Extract the (X, Y) coordinate from the center of the cell holding the provided text.  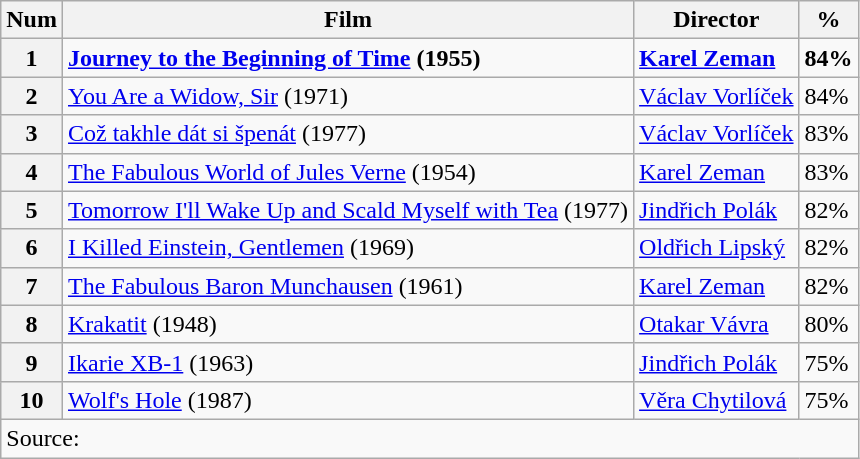
7 (32, 286)
9 (32, 362)
Journey to the Beginning of Time (1955) (348, 58)
Source: (430, 438)
Wolf's Hole (1987) (348, 400)
I Killed Einstein, Gentlemen (1969) (348, 248)
6 (32, 248)
5 (32, 210)
Num (32, 20)
Film (348, 20)
Ikarie XB-1 (1963) (348, 362)
You Are a Widow, Sir (1971) (348, 96)
Otakar Vávra (716, 324)
% (828, 20)
80% (828, 324)
3 (32, 134)
Což takhle dát si špenát (1977) (348, 134)
1 (32, 58)
The Fabulous Baron Munchausen (1961) (348, 286)
Krakatit (1948) (348, 324)
4 (32, 172)
Oldřich Lipský (716, 248)
8 (32, 324)
10 (32, 400)
Věra Chytilová (716, 400)
Tomorrow I'll Wake Up and Scald Myself with Tea (1977) (348, 210)
Director (716, 20)
2 (32, 96)
The Fabulous World of Jules Verne (1954) (348, 172)
